Detect which cell encompasses the target text, then output its [X, Y] center coordinate. 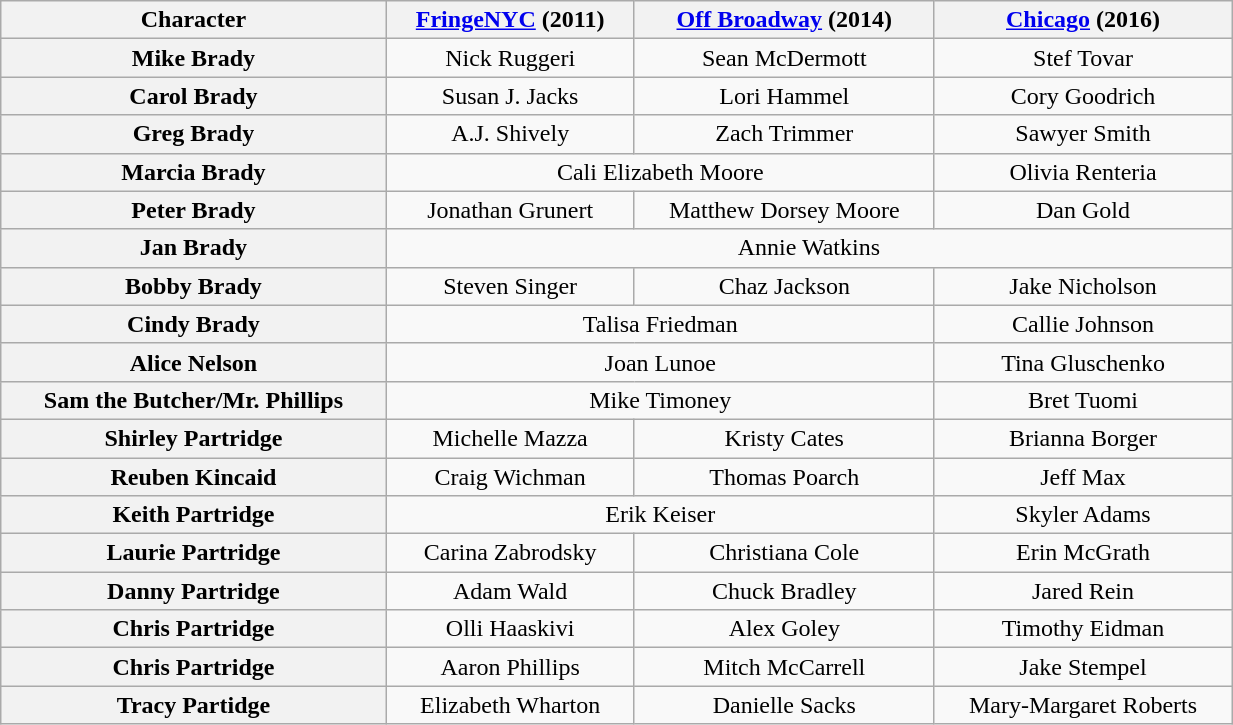
Marcia Brady [194, 172]
Annie Watkins [809, 248]
Mike Brady [194, 58]
Zach Trimmer [784, 134]
Off Broadway (2014) [784, 20]
Tina Gluschenko [1082, 362]
Aaron Phillips [510, 667]
Erin McGrath [1082, 553]
Jared Rein [1082, 591]
Bobby Brady [194, 286]
Mike Timoney [660, 400]
Sawyer Smith [1082, 134]
Nick Ruggeri [510, 58]
Cali Elizabeth Moore [660, 172]
Kristy Cates [784, 438]
Michelle Mazza [510, 438]
Keith Partridge [194, 515]
Cory Goodrich [1082, 96]
Jake Nicholson [1082, 286]
Chuck Bradley [784, 591]
Timothy Eidman [1082, 629]
Reuben Kincaid [194, 477]
Carina Zabrodsky [510, 553]
Stef Tovar [1082, 58]
Skyler Adams [1082, 515]
Peter Brady [194, 210]
Tracy Partidge [194, 705]
Adam Wald [510, 591]
Danielle Sacks [784, 705]
Jeff Max [1082, 477]
Erik Keiser [660, 515]
Bret Tuomi [1082, 400]
A.J. Shively [510, 134]
Talisa Friedman [660, 324]
Greg Brady [194, 134]
Chaz Jackson [784, 286]
Joan Lunoe [660, 362]
Steven Singer [510, 286]
Thomas Poarch [784, 477]
Laurie Partridge [194, 553]
Elizabeth Wharton [510, 705]
Mitch McCarrell [784, 667]
Shirley Partridge [194, 438]
Sam the Butcher/Mr. Phillips [194, 400]
Sean McDermott [784, 58]
Callie Johnson [1082, 324]
Alex Goley [784, 629]
Carol Brady [194, 96]
Christiana Cole [784, 553]
Lori Hammel [784, 96]
Jake Stempel [1082, 667]
Jonathan Grunert [510, 210]
Chicago (2016) [1082, 20]
Cindy Brady [194, 324]
Susan J. Jacks [510, 96]
Craig Wichman [510, 477]
FringeNYC (2011) [510, 20]
Jan Brady [194, 248]
Alice Nelson [194, 362]
Dan Gold [1082, 210]
Matthew Dorsey Moore [784, 210]
Character [194, 20]
Olli Haaskivi [510, 629]
Brianna Borger [1082, 438]
Olivia Renteria [1082, 172]
Mary-Margaret Roberts [1082, 705]
Danny Partridge [194, 591]
